Detect which cell encompasses the target text, then output its [x, y] center coordinate. 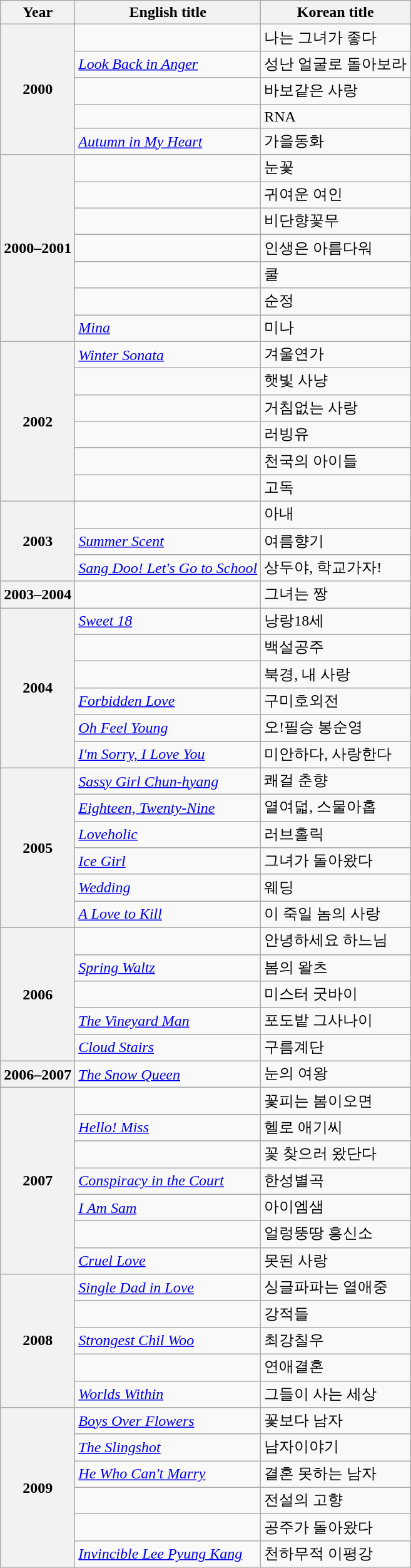
겨울연가 [335, 354]
못된 사랑 [335, 1261]
Korean title [335, 13]
Conspiracy in the Court [168, 1181]
Hello! Miss [168, 1127]
햇빛 사냥 [335, 382]
공주가 돌아왔다 [335, 1528]
2005 [38, 848]
Autumn in My Heart [168, 142]
그녀가 돌아왔다 [335, 862]
Single Dad in Love [168, 1287]
Invincible Lee Pyung Kang [168, 1554]
귀여운 여인 [335, 195]
헬로 애기씨 [335, 1127]
천하무적 이평강 [335, 1554]
구름계단 [335, 1048]
바보같은 사랑 [335, 91]
연애결혼 [335, 1368]
2003 [38, 541]
낭랑18세 [335, 621]
Worlds Within [168, 1394]
안녕하세요 하느님 [335, 941]
전설의 고향 [335, 1500]
남자이야기 [335, 1448]
미안하다, 사랑한다 [335, 755]
2000–2001 [38, 248]
순정 [335, 302]
눈의 여왕 [335, 1075]
구미호외전 [335, 701]
He Who Can't Marry [168, 1474]
결혼 못하는 남자 [335, 1474]
Ice Girl [168, 862]
꽃피는 봄이오면 [335, 1101]
열여덟, 스물아홉 [335, 808]
Summer Scent [168, 541]
Wedding [168, 888]
2006–2007 [38, 1075]
Sweet 18 [168, 621]
2000 [38, 90]
Eighteen, Twenty-Nine [168, 808]
English title [168, 13]
봄의 왈츠 [335, 968]
미스터 굿바이 [335, 994]
여름향기 [335, 541]
백설공주 [335, 647]
Loveholic [168, 834]
강적들 [335, 1314]
아내 [335, 515]
포도밭 그사나이 [335, 1021]
Boys Over Flowers [168, 1421]
Sang Doo! Let's Go to School [168, 569]
그들이 사는 세상 [335, 1394]
2009 [38, 1488]
Oh Feel Young [168, 728]
Strongest Chil Woo [168, 1341]
러빙유 [335, 435]
싱글파파는 열애중 [335, 1287]
2003–2004 [38, 595]
오!필승 봉순영 [335, 728]
고독 [335, 488]
나는 그녀가 좋다 [335, 38]
러브홀릭 [335, 834]
Look Back in Anger [168, 64]
I Am Sam [168, 1207]
The Slingshot [168, 1448]
Winter Sonata [168, 354]
쾌걸 춘향 [335, 781]
2002 [38, 421]
이 죽일 놈의 사랑 [335, 914]
2007 [38, 1181]
아이엠샘 [335, 1207]
천국의 아이들 [335, 461]
최강칠우 [335, 1341]
얼렁뚱땅 흥신소 [335, 1235]
꽃보다 남자 [335, 1421]
The Snow Queen [168, 1075]
눈꽃 [335, 168]
2008 [38, 1341]
RNA [335, 116]
그녀는 짱 [335, 595]
거침없는 사랑 [335, 408]
인생은 아름다워 [335, 248]
Cloud Stairs [168, 1048]
The Vineyard Man [168, 1021]
Year [38, 13]
한성별곡 [335, 1181]
A Love to Kill [168, 914]
쿨 [335, 274]
Sassy Girl Chun-hyang [168, 781]
2004 [38, 688]
I'm Sorry, I Love You [168, 755]
미나 [335, 328]
2006 [38, 994]
북경, 내 사랑 [335, 675]
가을동화 [335, 142]
웨딩 [335, 888]
상두야, 학교가자! [335, 569]
Mina [168, 328]
Cruel Love [168, 1261]
비단향꽃무 [335, 222]
Forbidden Love [168, 701]
성난 얼굴로 돌아보라 [335, 64]
꽃 찾으러 왔단다 [335, 1155]
Spring Waltz [168, 968]
